Return the [X, Y] coordinate for the center point of the cell that contains the specified text.  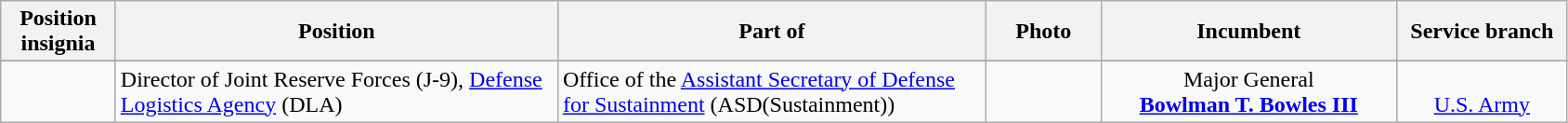
Office of the Assistant Secretary of Defense for Sustainment (ASD(Sustainment)) [771, 91]
Service branch [1483, 32]
Part of [771, 32]
Incumbent [1248, 32]
Photo [1043, 32]
Position [336, 32]
U.S. Army [1483, 91]
Position insignia [59, 32]
Major GeneralBowlman T. Bowles III [1248, 91]
Director of Joint Reserve Forces (J-9), Defense Logistics Agency (DLA) [336, 91]
